Output the (X, Y) coordinate of the center of the cell containing the given text.  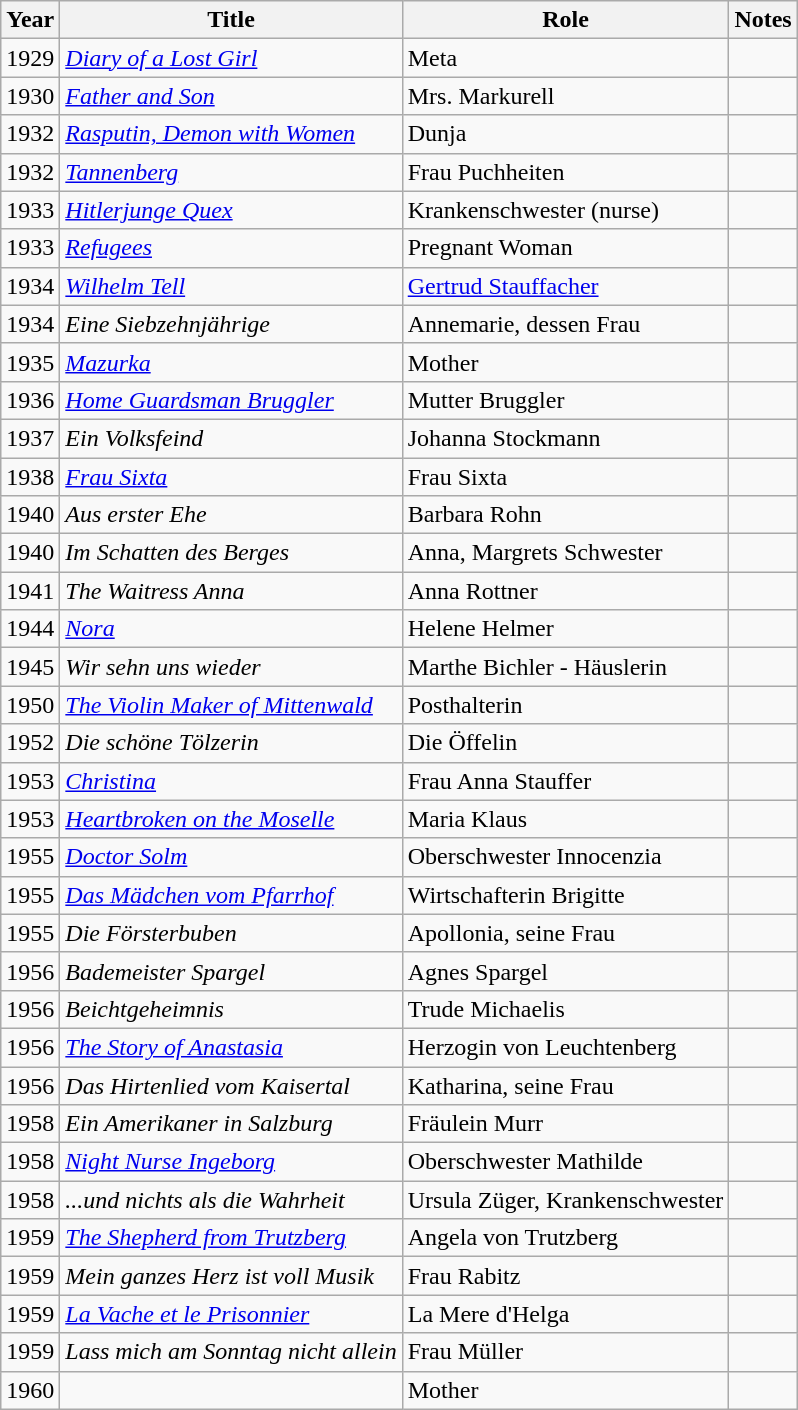
Oberschwester Mathilde (566, 1162)
1941 (30, 591)
Title (231, 20)
Anna Rottner (566, 591)
Die Öffelin (566, 743)
1930 (30, 96)
Wilhelm Tell (231, 286)
1935 (30, 362)
Year (30, 20)
Das Hirtenlied vom Kaisertal (231, 1085)
Notes (763, 20)
Eine Siebzehnjährige (231, 324)
Bademeister Spargel (231, 971)
Meta (566, 58)
Father and Son (231, 96)
Home Guardsman Bruggler (231, 400)
1929 (30, 58)
Fräulein Murr (566, 1124)
1937 (30, 438)
The Waitress Anna (231, 591)
Maria Klaus (566, 819)
Pregnant Woman (566, 248)
Apollonia, seine Frau (566, 933)
Die schöne Tölzerin (231, 743)
Doctor Solm (231, 857)
...und nichts als die Wahrheit (231, 1200)
Anna, Margrets Schwester (566, 553)
Heartbroken on the Moselle (231, 819)
Night Nurse Ingeborg (231, 1162)
Diary of a Lost Girl (231, 58)
1944 (30, 629)
Trude Michaelis (566, 1009)
Mutter Bruggler (566, 400)
Frau Rabitz (566, 1276)
Im Schatten des Berges (231, 553)
Aus erster Ehe (231, 515)
Gertrud Stauffacher (566, 286)
1950 (30, 705)
La Mere d'Helga (566, 1314)
Mein ganzes Herz ist voll Musik (231, 1276)
The Shepherd from Trutzberg (231, 1238)
Tannenberg (231, 172)
Annemarie, dessen Frau (566, 324)
1938 (30, 477)
1945 (30, 667)
Herzogin von Leuchtenberg (566, 1047)
Barbara Rohn (566, 515)
Role (566, 20)
Nora (231, 629)
Frau Müller (566, 1352)
Helene Helmer (566, 629)
Ein Amerikaner in Salzburg (231, 1124)
The Story of Anastasia (231, 1047)
Oberschwester Innocenzia (566, 857)
Johanna Stockmann (566, 438)
La Vache et le Prisonnier (231, 1314)
Mazurka (231, 362)
Rasputin, Demon with Women (231, 134)
Frau Anna Stauffer (566, 781)
Posthalterin (566, 705)
Die Försterbuben (231, 933)
Hitlerjunge Quex (231, 210)
Ein Volksfeind (231, 438)
Beichtgeheimnis (231, 1009)
Lass mich am Sonntag nicht allein (231, 1352)
Das Mädchen vom Pfarrhof (231, 895)
Agnes Spargel (566, 971)
The Violin Maker of Mittenwald (231, 705)
Mrs. Markurell (566, 96)
Dunja (566, 134)
1936 (30, 400)
Marthe Bichler - Häuslerin (566, 667)
Katharina, seine Frau (566, 1085)
Angela von Trutzberg (566, 1238)
Frau Puchheiten (566, 172)
Wir sehn uns wieder (231, 667)
Christina (231, 781)
1960 (30, 1390)
Krankenschwester (nurse) (566, 210)
Ursula Züger, Krankenschwester (566, 1200)
Wirtschafterin Brigitte (566, 895)
Refugees (231, 248)
1952 (30, 743)
